For the text-containing cell, return its midpoint in (X, Y) coordinate format. 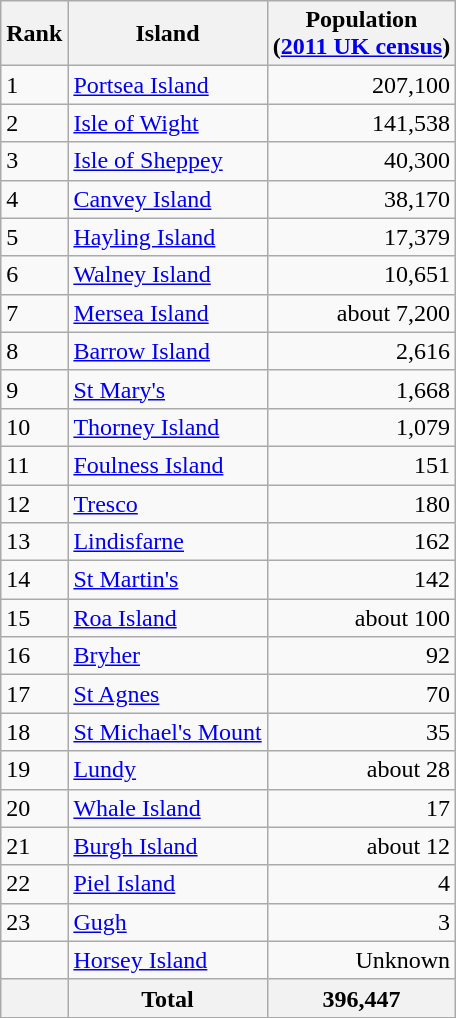
2 (34, 123)
Thorney Island (168, 427)
Hayling Island (168, 237)
Portsea Island (168, 85)
12 (34, 503)
Lindisfarne (168, 542)
Gugh (168, 922)
Population(2011 UK census) (361, 34)
about 12 (361, 846)
92 (361, 656)
13 (34, 542)
Piel Island (168, 884)
2,616 (361, 351)
about 100 (361, 618)
162 (361, 542)
1,668 (361, 389)
15 (34, 618)
Foulness Island (168, 465)
38,170 (361, 199)
Barrow Island (168, 351)
9 (34, 389)
396,447 (361, 998)
10,651 (361, 275)
Bryher (168, 656)
35 (361, 732)
18 (34, 732)
St Mary's (168, 389)
6 (34, 275)
70 (361, 694)
Whale Island (168, 808)
142 (361, 580)
8 (34, 351)
11 (34, 465)
Burgh Island (168, 846)
1 (34, 85)
21 (34, 846)
17,379 (361, 237)
Canvey Island (168, 199)
about 7,200 (361, 313)
Island (168, 34)
St Michael's Mount (168, 732)
Walney Island (168, 275)
1,079 (361, 427)
22 (34, 884)
Tresco (168, 503)
40,300 (361, 161)
141,538 (361, 123)
Isle of Wight (168, 123)
14 (34, 580)
10 (34, 427)
23 (34, 922)
16 (34, 656)
Total (168, 998)
Isle of Sheppey (168, 161)
180 (361, 503)
Mersea Island (168, 313)
20 (34, 808)
about 28 (361, 770)
Unknown (361, 960)
19 (34, 770)
Rank (34, 34)
St Martin's (168, 580)
7 (34, 313)
St Agnes (168, 694)
Horsey Island (168, 960)
207,100 (361, 85)
151 (361, 465)
5 (34, 237)
Roa Island (168, 618)
Lundy (168, 770)
